Identify which cell holds the provided text, then report its (x, y) central coordinate. 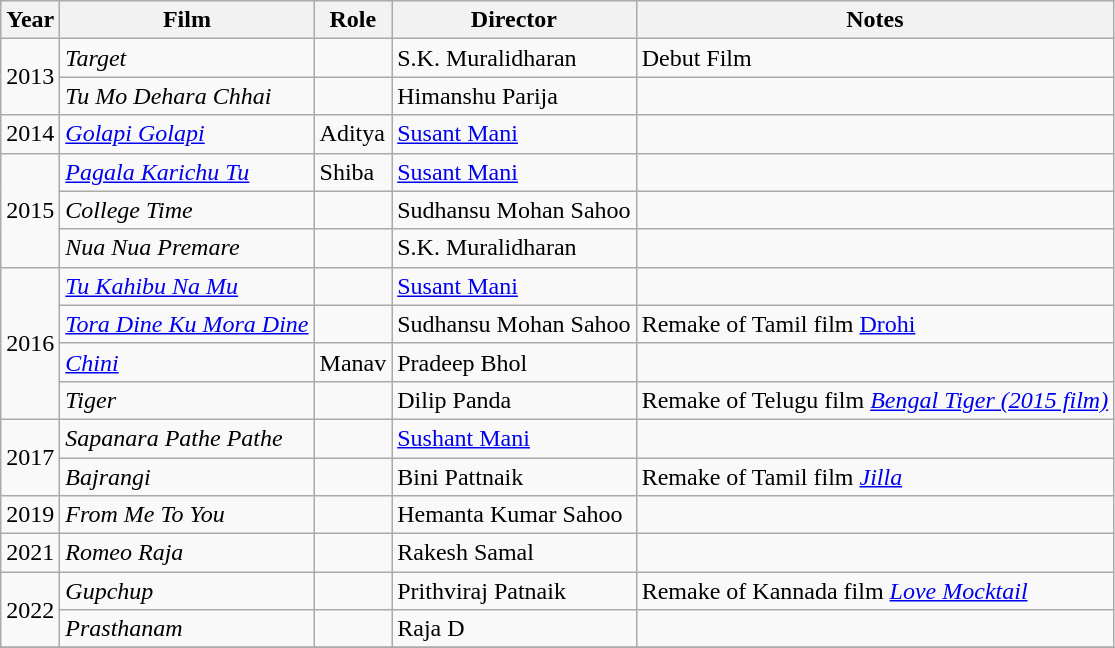
Tu Kahibu Na Mu (187, 286)
Remake of Tamil film Jilla (875, 477)
Himanshu Parija (514, 96)
Pagala Karichu Tu (187, 172)
2014 (30, 134)
Tu Mo Dehara Chhai (187, 96)
Tiger (187, 400)
Raja D (514, 629)
Role (353, 20)
Remake of Kannada film Love Mocktail (875, 591)
Gupchup (187, 591)
Dilip Panda (514, 400)
Romeo Raja (187, 553)
Target (187, 58)
Rakesh Samal (514, 553)
Sapanara Pathe Pathe (187, 438)
Pradeep Bhol (514, 362)
Chini (187, 362)
2015 (30, 210)
2017 (30, 457)
2016 (30, 343)
Aditya (353, 134)
Bajrangi (187, 477)
Year (30, 20)
Director (514, 20)
2021 (30, 553)
Film (187, 20)
Prasthanam (187, 629)
2019 (30, 515)
Manav (353, 362)
Golapi Golapi (187, 134)
2013 (30, 77)
Debut Film (875, 58)
Remake of Tamil film Drohi (875, 324)
2022 (30, 610)
From Me To You (187, 515)
Nua Nua Premare (187, 248)
Bini Pattnaik (514, 477)
Hemanta Kumar Sahoo (514, 515)
College Time (187, 210)
Tora Dine Ku Mora Dine (187, 324)
Sushant Mani (514, 438)
Notes (875, 20)
Prithviraj Patnaik (514, 591)
Remake of Telugu film Bengal Tiger (2015 film) (875, 400)
Shiba (353, 172)
